Capture the cell that displays the provided text and extract its [x, y] central coordinate. 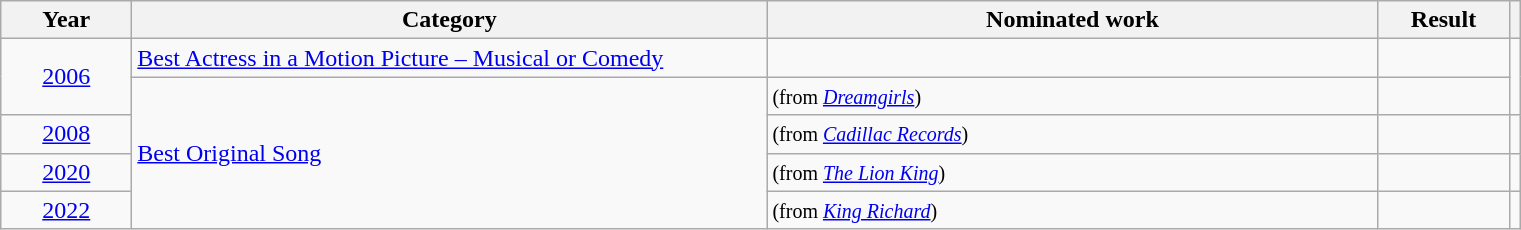
Category [450, 20]
2006 [66, 77]
Best Original Song [450, 153]
2008 [66, 134]
Result [1444, 20]
2020 [66, 172]
Best Actress in a Motion Picture – Musical or Comedy [450, 58]
2022 [66, 210]
(from Cadillac Records) [1072, 134]
(from Dreamgirls) [1072, 96]
Year [66, 20]
Nominated work [1072, 20]
(from King Richard) [1072, 210]
(from The Lion King) [1072, 172]
